Locate the cell with the specified text and output its (X, Y) center coordinate. 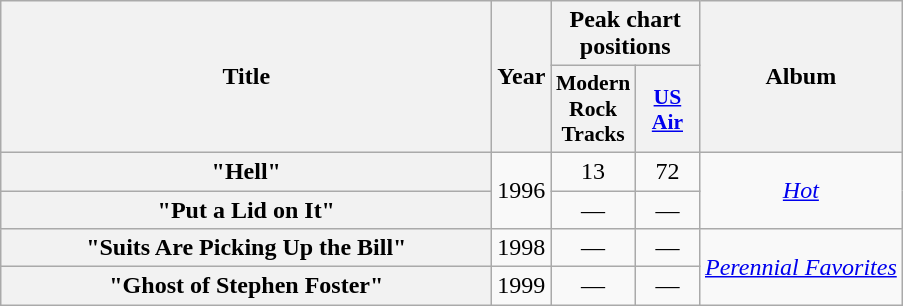
"Put a Lid on It" (246, 209)
Album (800, 77)
1999 (522, 286)
13 (593, 171)
Modern Rock Tracks (593, 110)
Year (522, 77)
"Ghost of Stephen Foster" (246, 286)
US Air (667, 110)
"Suits Are Picking Up the Bill" (246, 248)
Hot (800, 190)
"Hell" (246, 171)
Peak chart positions (626, 34)
1998 (522, 248)
Title (246, 77)
1996 (522, 190)
72 (667, 171)
Perennial Favorites (800, 267)
